Provide the [x, y] coordinate of the cell's center where the given text is located.  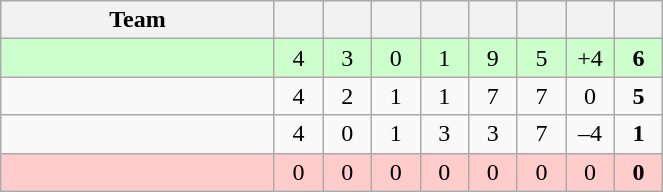
Team [138, 20]
–4 [590, 134]
9 [494, 58]
2 [348, 96]
6 [638, 58]
+4 [590, 58]
